Determine the [X, Y] coordinate at the center of the cell enclosing the given text.  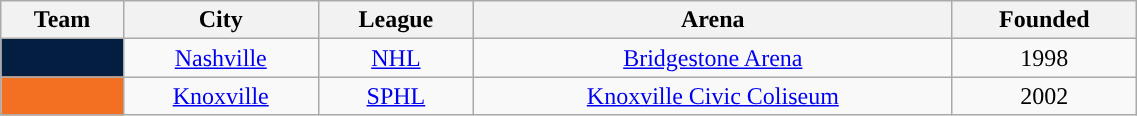
2002 [1044, 96]
Knoxville Civic Coliseum [713, 96]
Bridgestone Arena [713, 58]
Nashville [220, 58]
Team [62, 20]
NHL [396, 58]
SPHL [396, 96]
1998 [1044, 58]
League [396, 20]
Founded [1044, 20]
City [220, 20]
Knoxville [220, 96]
Arena [713, 20]
